Locate the cell with the specified text and output its [x, y] center coordinate. 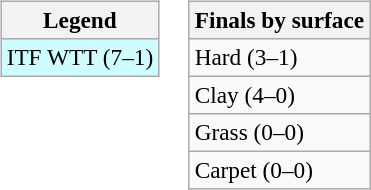
Clay (4–0) [279, 95]
Grass (0–0) [279, 133]
Legend [80, 20]
Hard (3–1) [279, 57]
ITF WTT (7–1) [80, 57]
Finals by surface [279, 20]
Carpet (0–0) [279, 171]
